Provide the [X, Y] coordinate of the cell's center where the given text is located.  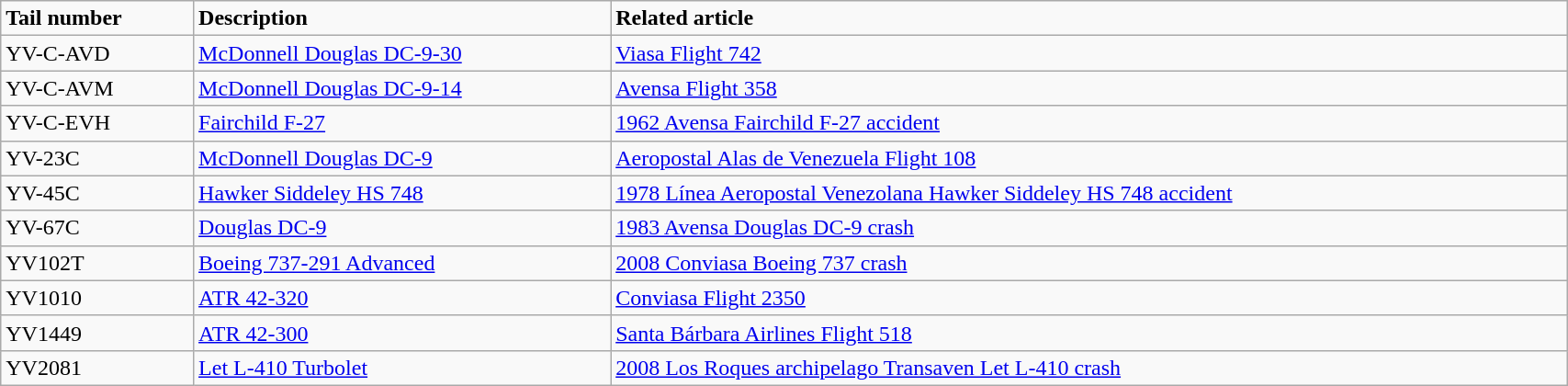
Tail number [97, 18]
Douglas DC-9 [402, 228]
YV-67C [97, 228]
2008 Conviasa Boeing 737 crash [1089, 263]
Description [402, 18]
1983 Avensa Douglas DC-9 crash [1089, 228]
1962 Avensa Fairchild F-27 accident [1089, 123]
ATR 42-300 [402, 333]
Santa Bárbara Airlines Flight 518 [1089, 333]
Related article [1089, 18]
Boeing 737-291 Advanced [402, 263]
Aeropostal Alas de Venezuela Flight 108 [1089, 158]
YV-23C [97, 158]
YV-C-AVD [97, 53]
YV2081 [97, 368]
Let L-410 Turbolet [402, 368]
YV1010 [97, 298]
McDonnell Douglas DC-9 [402, 158]
YV1449 [97, 333]
YV-C-AVM [97, 88]
Fairchild F-27 [402, 123]
1978 Línea Aeropostal Venezolana Hawker Siddeley HS 748 accident [1089, 193]
YV-45C [97, 193]
Conviasa Flight 2350 [1089, 298]
ATR 42-320 [402, 298]
Hawker Siddeley HS 748 [402, 193]
YV-C-EVH [97, 123]
McDonnell Douglas DC-9-30 [402, 53]
YV102T [97, 263]
McDonnell Douglas DC-9-14 [402, 88]
Viasa Flight 742 [1089, 53]
2008 Los Roques archipelago Transaven Let L-410 crash [1089, 368]
Avensa Flight 358 [1089, 88]
